Extract the [x, y] coordinate from the center of the cell holding the provided text.  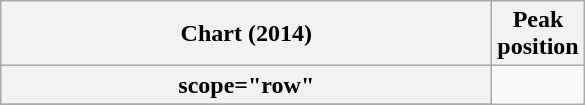
Peakposition [538, 34]
scope="row" [246, 85]
Chart (2014) [246, 34]
